Return [x, y] of the center of cell containing provided text 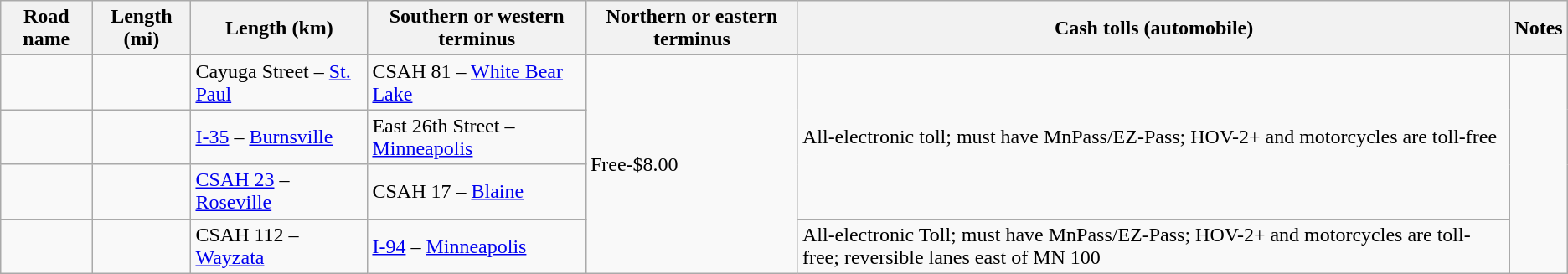
CSAH 23 – Roseville [280, 191]
CSAH 81 – White Bear Lake [477, 82]
Free-$8.00 [692, 164]
All-electronic Toll; must have MnPass/EZ-Pass; HOV-2+ and motorcycles are toll-free; reversible lanes east of MN 100 [1153, 246]
I-35 – Burnsville [280, 137]
All-electronic toll; must have MnPass/EZ-Pass; HOV-2+ and motorcycles are toll-free [1153, 137]
Length (km) [280, 28]
CSAH 17 – Blaine [477, 191]
CSAH 112 – Wayzata [280, 246]
Length (mi) [142, 28]
Road name [47, 28]
Northern or eastern terminus [692, 28]
Cayuga Street – St. Paul [280, 82]
East 26th Street – Minneapolis [477, 137]
I-94 – Minneapolis [477, 246]
Notes [1539, 28]
Southern or western terminus [477, 28]
Cash tolls (automobile) [1153, 28]
